Identify which cell holds the provided text, then report its (X, Y) central coordinate. 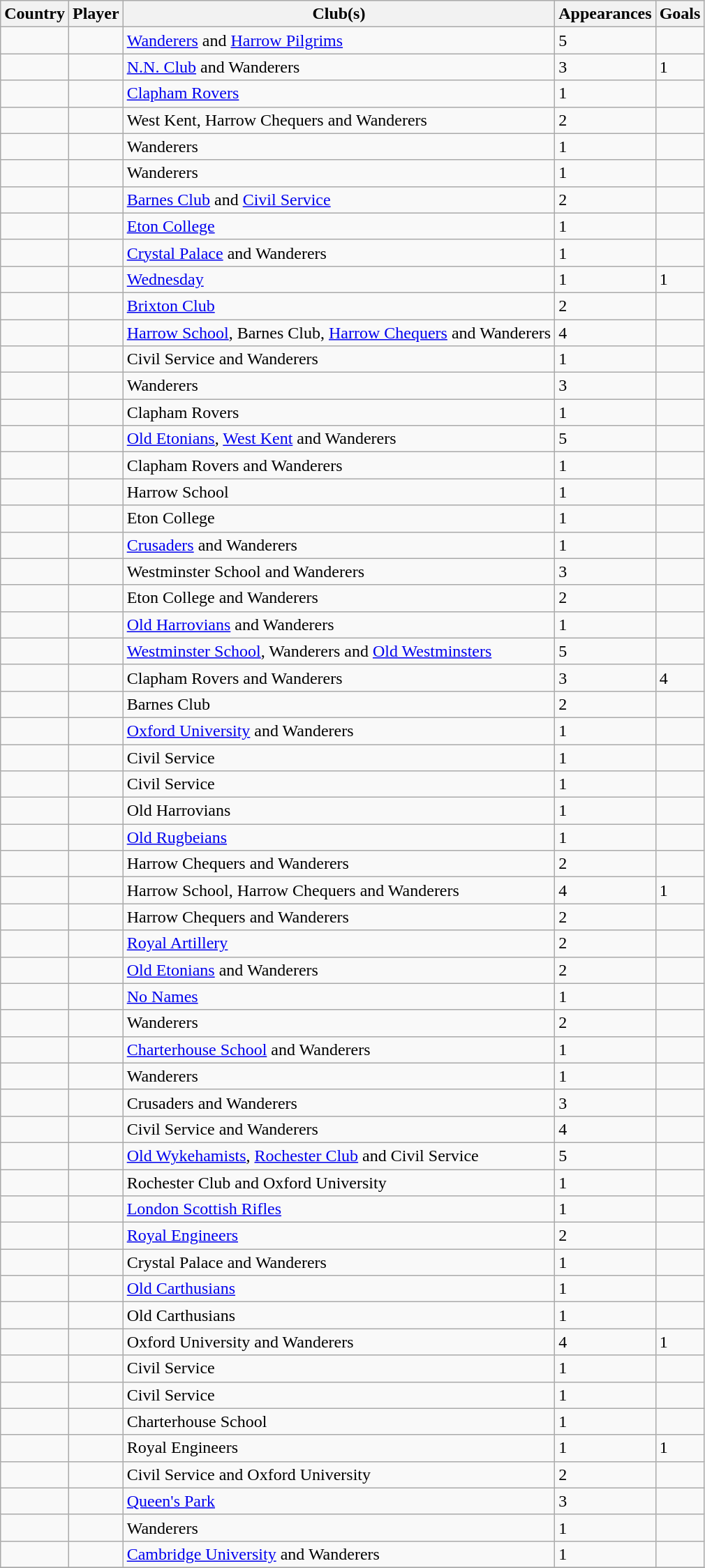
Old Rugbeians (339, 837)
Harrow School, Harrow Chequers and Wanderers (339, 890)
Barnes Club (339, 704)
N.N. Club and Wanderers (339, 67)
Club(s) (339, 14)
Westminster School, Wanderers and Old Westminsters (339, 651)
Old Etonians, West Kent and Wanderers (339, 439)
Player (96, 14)
Civil Service and Oxford University (339, 1474)
Cambridge University and Wanderers (339, 1554)
No Names (339, 996)
Charterhouse School and Wanderers (339, 1050)
Wanderers and Harrow Pilgrims (339, 40)
West Kent, Harrow Chequers and Wanderers (339, 120)
Old Etonians and Wanderers (339, 970)
Royal Artillery (339, 943)
Westminster School and Wanderers (339, 572)
Old Wykehamists, Rochester Club and Civil Service (339, 1156)
Wednesday (339, 279)
Queen's Park (339, 1501)
Harrow School, Barnes Club, Harrow Chequers and Wanderers (339, 333)
Appearances (605, 14)
Old Harrovians (339, 811)
Brixton Club (339, 306)
Old Harrovians and Wanderers (339, 625)
Country (35, 14)
Rochester Club and Oxford University (339, 1183)
Goals (680, 14)
London Scottish Rifles (339, 1209)
Charterhouse School (339, 1421)
Harrow School (339, 492)
Eton College and Wanderers (339, 598)
Barnes Club and Civil Service (339, 200)
